Find where the given text appears and provide that cell's center as (x, y) coordinate. 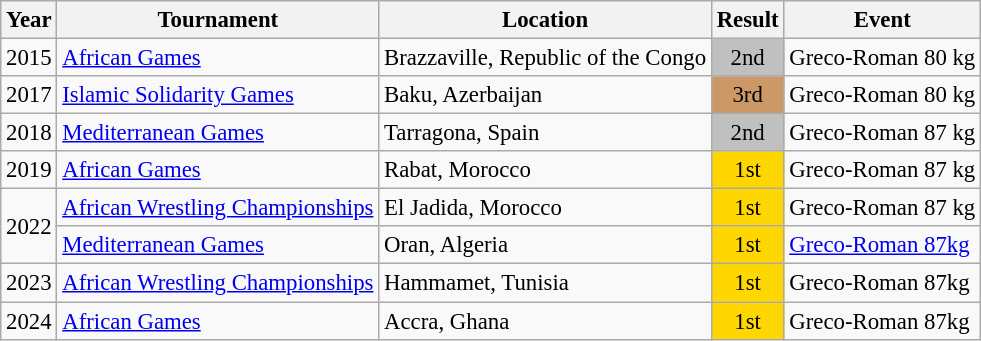
Baku, Azerbaijan (546, 95)
Islamic Solidarity Games (218, 95)
2023 (29, 283)
2024 (29, 321)
El Jadida, Morocco (546, 208)
2022 (29, 226)
Event (882, 20)
Hammamet, Tunisia (546, 283)
Tournament (218, 20)
Location (546, 20)
2018 (29, 133)
Brazzaville, Republic of the Congo (546, 58)
3rd (748, 95)
Tarragona, Spain (546, 133)
Year (29, 20)
2015 (29, 58)
2019 (29, 170)
2017 (29, 95)
Result (748, 20)
Accra, Ghana (546, 321)
Oran, Algeria (546, 245)
Rabat, Morocco (546, 170)
